Output the (X, Y) coordinate of the center of the cell containing the given text.  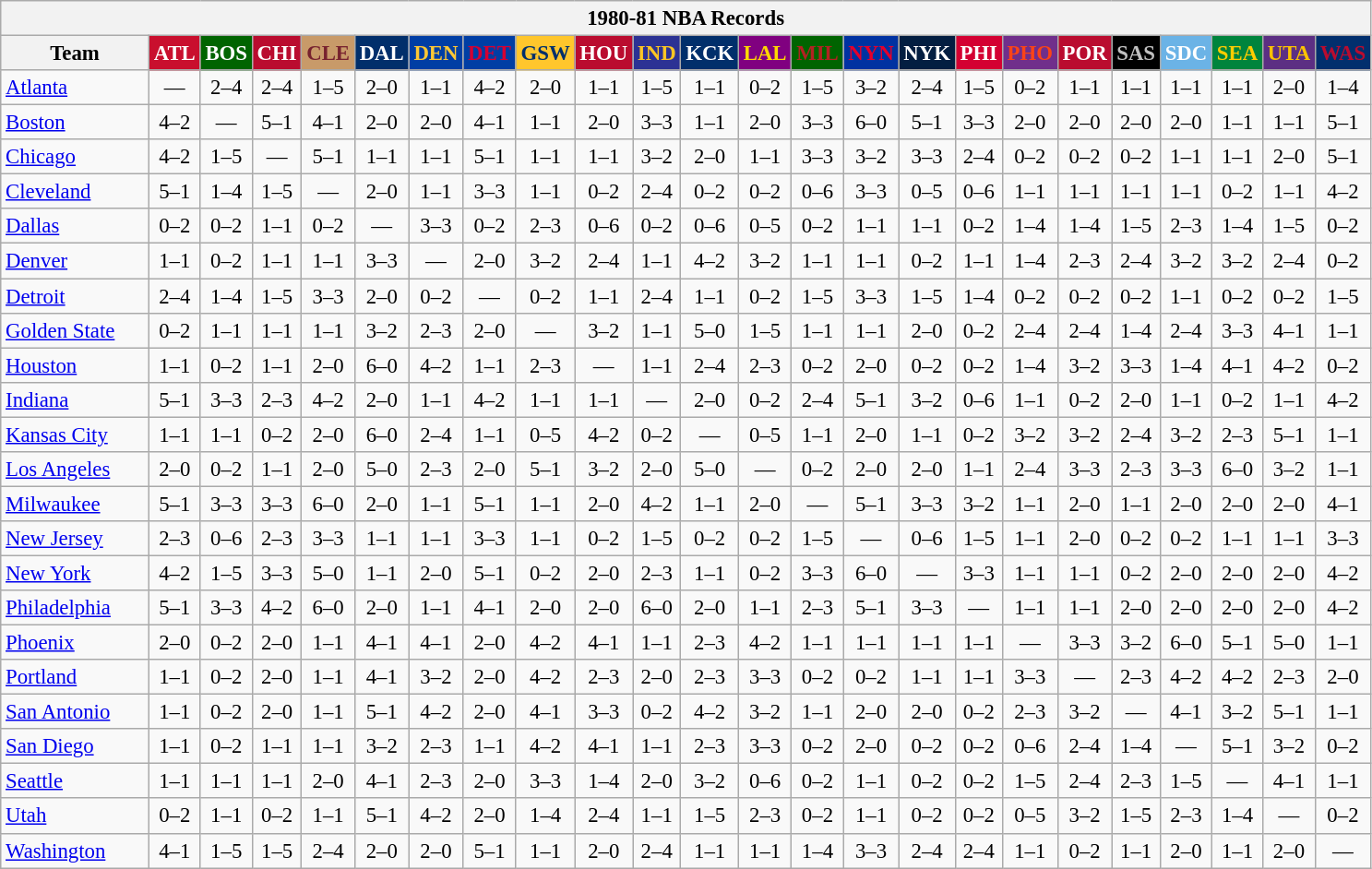
DAL (382, 54)
Kansas City (76, 434)
SAS (1136, 54)
CHI (277, 54)
Philadelphia (76, 608)
UTA (1288, 54)
LAL (764, 54)
Golden State (76, 330)
Dallas (76, 226)
BOS (226, 54)
IND (657, 54)
Chicago (76, 157)
PHO (1030, 54)
Atlanta (76, 88)
New Jersey (76, 539)
WAS (1342, 54)
Detroit (76, 296)
DET (489, 54)
Milwaukee (76, 504)
DEN (435, 54)
PHI (978, 54)
San Antonio (76, 712)
Indiana (76, 399)
Portland (76, 677)
1980-81 NBA Records (686, 18)
GSW (545, 54)
POR (1085, 54)
ATL (174, 54)
KCK (710, 54)
Phoenix (76, 643)
San Diego (76, 746)
Washington (76, 851)
HOU (603, 54)
Denver (76, 261)
Los Angeles (76, 470)
NYK (926, 54)
Houston (76, 365)
New York (76, 573)
Cleveland (76, 192)
Seattle (76, 781)
Team (76, 54)
Boston (76, 123)
NYN (871, 54)
SDC (1186, 54)
MIL (817, 54)
Utah (76, 816)
SEA (1238, 54)
CLE (328, 54)
